Provide the [X, Y] coordinate of the cell's center where the given text is located.  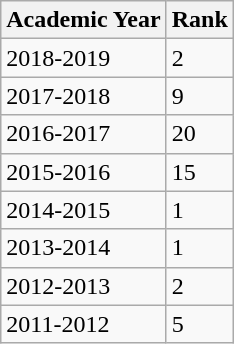
2018-2019 [84, 58]
9 [200, 96]
15 [200, 172]
5 [200, 324]
2012-2013 [84, 286]
20 [200, 134]
Rank [200, 20]
2016-2017 [84, 134]
2014-2015 [84, 210]
2017-2018 [84, 96]
2015-2016 [84, 172]
2011-2012 [84, 324]
2013-2014 [84, 248]
Academic Year [84, 20]
